Identify which cell holds the provided text, then report its [X, Y] central coordinate. 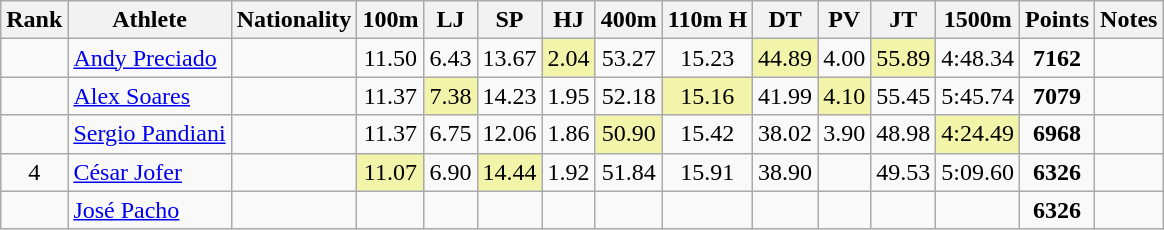
2.04 [568, 58]
Nationality [294, 20]
HJ [568, 20]
49.53 [904, 172]
4:48.34 [978, 58]
110m H [707, 20]
Sergio Pandiani [150, 134]
11.07 [390, 172]
1.86 [568, 134]
48.98 [904, 134]
Athlete [150, 20]
LJ [450, 20]
7079 [1058, 96]
6968 [1058, 134]
Alex Soares [150, 96]
1.92 [568, 172]
5:45.74 [978, 96]
100m [390, 20]
15.23 [707, 58]
400m [628, 20]
15.91 [707, 172]
44.89 [786, 58]
Andy Preciado [150, 58]
Points [1058, 20]
14.23 [510, 96]
51.84 [628, 172]
1500m [978, 20]
4:24.49 [978, 134]
SP [510, 20]
3.90 [844, 134]
41.99 [786, 96]
53.27 [628, 58]
DT [786, 20]
Notes [1129, 20]
38.02 [786, 134]
4.00 [844, 58]
1.95 [568, 96]
38.90 [786, 172]
José Pacho [150, 210]
6.43 [450, 58]
50.90 [628, 134]
52.18 [628, 96]
13.67 [510, 58]
15.42 [707, 134]
55.89 [904, 58]
4.10 [844, 96]
4 [34, 172]
15.16 [707, 96]
14.44 [510, 172]
12.06 [510, 134]
PV [844, 20]
11.50 [390, 58]
7162 [1058, 58]
JT [904, 20]
7.38 [450, 96]
6.90 [450, 172]
6.75 [450, 134]
César Jofer [150, 172]
55.45 [904, 96]
5:09.60 [978, 172]
Rank [34, 20]
